Extract the (X, Y) coordinate from the center of the cell holding the provided text.  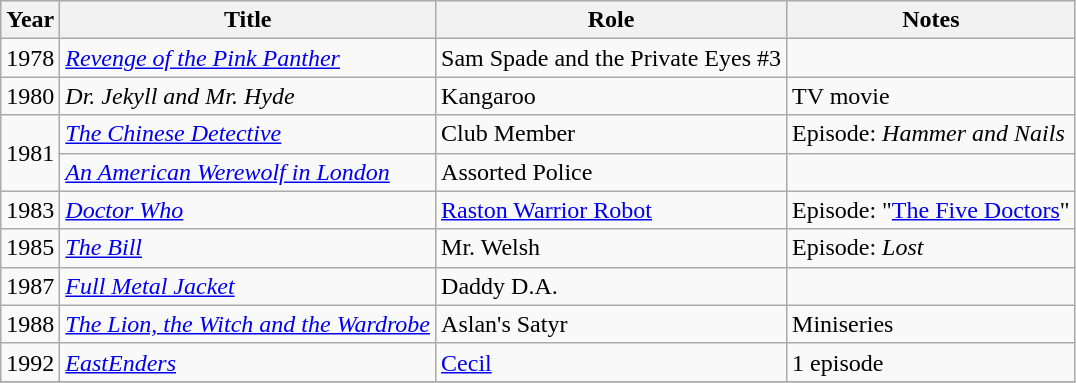
EastEnders (248, 362)
Dr. Jekyll and Mr. Hyde (248, 96)
Assorted Police (612, 172)
Cecil (612, 362)
1980 (30, 96)
Episode: Lost (932, 248)
Raston Warrior Robot (612, 210)
TV movie (932, 96)
Episode: Hammer and Nails (932, 134)
Episode: "The Five Doctors" (932, 210)
Notes (932, 20)
1992 (30, 362)
An American Werewolf in London (248, 172)
Aslan's Satyr (612, 324)
The Chinese Detective (248, 134)
Miniseries (932, 324)
Year (30, 20)
1983 (30, 210)
Full Metal Jacket (248, 286)
Kangaroo (612, 96)
Title (248, 20)
The Lion, the Witch and the Wardrobe (248, 324)
Daddy D.A. (612, 286)
Role (612, 20)
The Bill (248, 248)
Sam Spade and the Private Eyes #3 (612, 58)
1 episode (932, 362)
Club Member (612, 134)
Mr. Welsh (612, 248)
Doctor Who (248, 210)
1978 (30, 58)
1981 (30, 153)
1987 (30, 286)
Revenge of the Pink Panther (248, 58)
1988 (30, 324)
1985 (30, 248)
